Identify which cell holds the provided text, then report its [x, y] central coordinate. 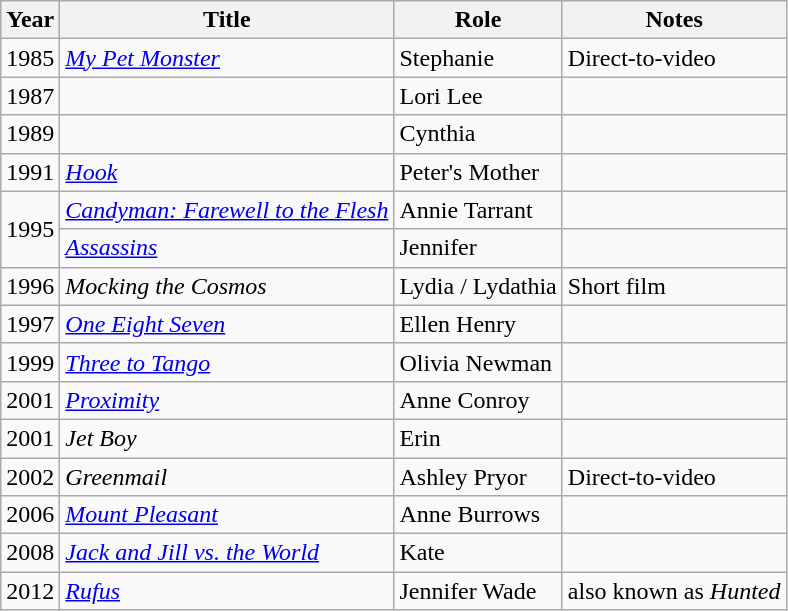
Rufus [227, 591]
1999 [30, 362]
Short film [674, 286]
Anne Burrows [478, 515]
1997 [30, 324]
2008 [30, 553]
Notes [674, 20]
Ashley Pryor [478, 477]
Mount Pleasant [227, 515]
Annie Tarrant [478, 210]
Peter's Mother [478, 172]
Ellen Henry [478, 324]
Hook [227, 172]
My Pet Monster [227, 58]
Jet Boy [227, 438]
Candyman: Farewell to the Flesh [227, 210]
Lori Lee [478, 96]
Olivia Newman [478, 362]
Kate [478, 553]
also known as Hunted [674, 591]
Cynthia [478, 134]
Lydia / Lydathia [478, 286]
1989 [30, 134]
1985 [30, 58]
Mocking the Cosmos [227, 286]
Jennifer [478, 248]
Assassins [227, 248]
1991 [30, 172]
Title [227, 20]
Role [478, 20]
Anne Conroy [478, 400]
Year [30, 20]
Erin [478, 438]
1996 [30, 286]
Jennifer Wade [478, 591]
Proximity [227, 400]
Stephanie [478, 58]
2012 [30, 591]
One Eight Seven [227, 324]
Greenmail [227, 477]
Jack and Jill vs. the World [227, 553]
2006 [30, 515]
Three to Tango [227, 362]
2002 [30, 477]
1987 [30, 96]
1995 [30, 229]
